Provide the [x, y] coordinate of the cell's center where the given text is located.  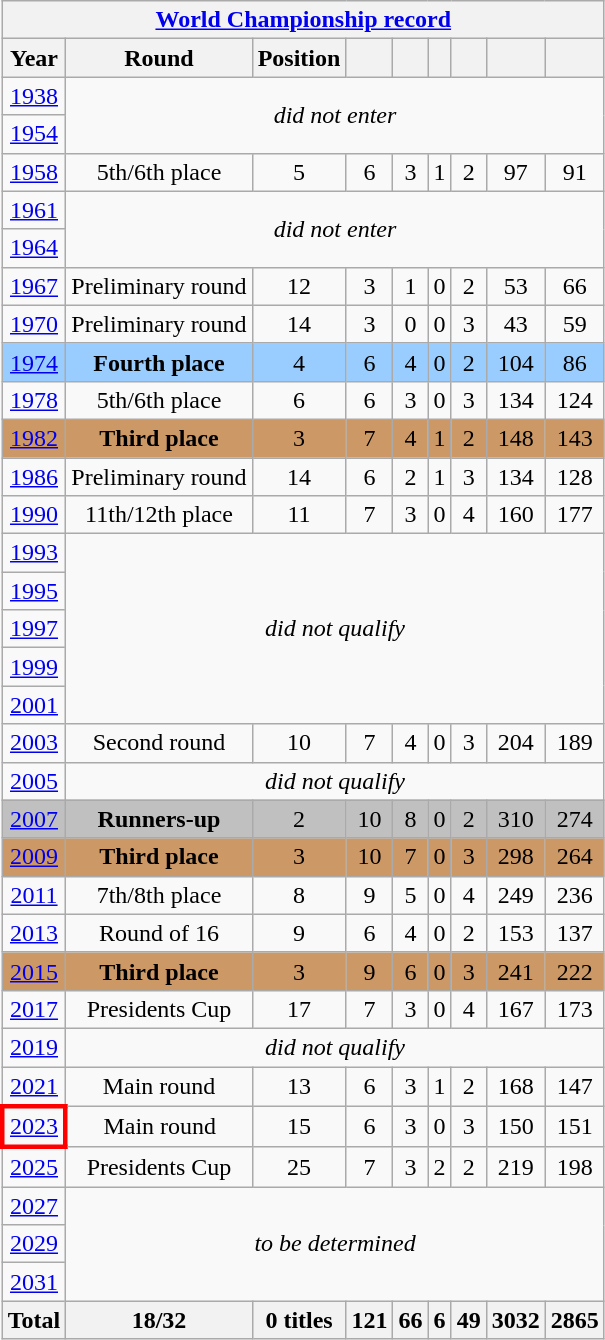
53 [516, 286]
222 [574, 971]
17 [299, 1009]
219 [516, 1167]
18/32 [159, 1320]
2029 [34, 1244]
189 [574, 743]
2005 [34, 781]
2031 [34, 1282]
2019 [34, 1047]
148 [516, 438]
1982 [34, 438]
204 [516, 743]
86 [574, 362]
168 [516, 1086]
143 [574, 438]
274 [574, 819]
13 [299, 1086]
298 [516, 857]
1967 [34, 286]
2007 [34, 819]
137 [574, 933]
15 [299, 1126]
151 [574, 1126]
198 [574, 1167]
0 titles [299, 1320]
Round [159, 58]
7th/8th place [159, 895]
3032 [516, 1320]
Runners-up [159, 819]
12 [299, 286]
2865 [574, 1320]
1986 [34, 477]
97 [516, 172]
160 [516, 515]
49 [468, 1320]
1958 [34, 172]
1954 [34, 134]
1997 [34, 629]
2013 [34, 933]
World Championship record [303, 20]
2003 [34, 743]
264 [574, 857]
11th/12th place [159, 515]
104 [516, 362]
Second round [159, 743]
Round of 16 [159, 933]
147 [574, 1086]
150 [516, 1126]
Total [34, 1320]
25 [299, 1167]
1974 [34, 362]
59 [574, 324]
1964 [34, 248]
241 [516, 971]
2017 [34, 1009]
1993 [34, 553]
91 [574, 172]
2009 [34, 857]
1961 [34, 210]
to be determined [335, 1244]
Fourth place [159, 362]
121 [370, 1320]
2021 [34, 1086]
1970 [34, 324]
236 [574, 895]
2011 [34, 895]
173 [574, 1009]
167 [516, 1009]
153 [516, 933]
2001 [34, 705]
128 [574, 477]
1978 [34, 400]
Position [299, 58]
1938 [34, 96]
177 [574, 515]
2023 [34, 1126]
1999 [34, 667]
43 [516, 324]
Year [34, 58]
2025 [34, 1167]
11 [299, 515]
1990 [34, 515]
310 [516, 819]
2027 [34, 1206]
124 [574, 400]
1995 [34, 591]
249 [516, 895]
2015 [34, 971]
